Return the [x, y] coordinate for the center point of the cell that contains the specified text.  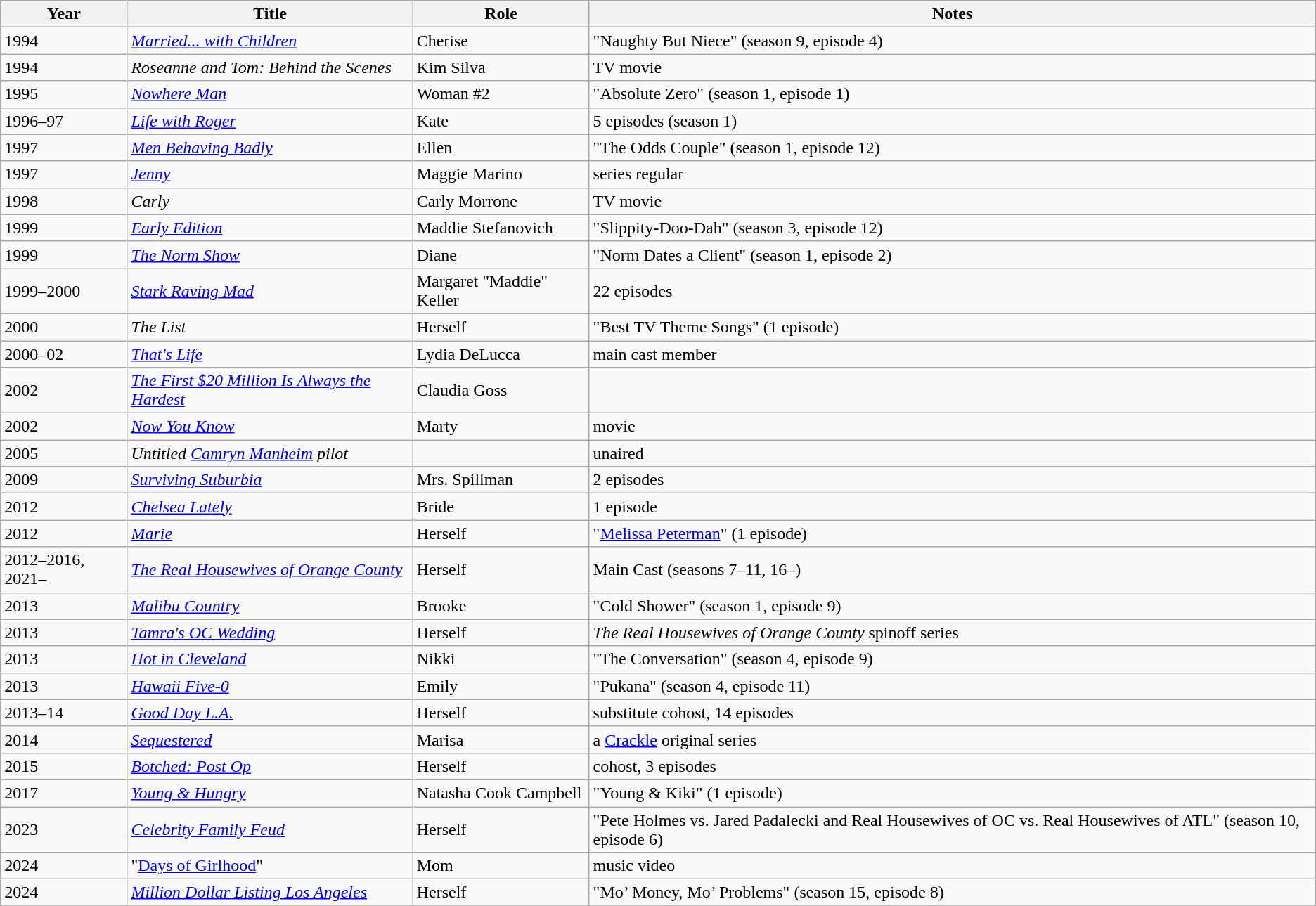
Hot in Cleveland [270, 659]
Marty [501, 427]
Mrs. Spillman [501, 480]
Now You Know [270, 427]
"Young & Kiki" (1 episode) [952, 793]
Chelsea Lately [270, 507]
"Cold Shower" (season 1, episode 9) [952, 606]
2 episodes [952, 480]
"Naughty But Niece" (season 9, episode 4) [952, 41]
Million Dollar Listing Los Angeles [270, 893]
a Crackle original series [952, 739]
music video [952, 866]
Good Day L.A. [270, 713]
"Melissa Peterman" (1 episode) [952, 533]
Notes [952, 14]
Maggie Marino [501, 174]
"Slippity-Doo-Dah" (season 3, episode 12) [952, 228]
The Norm Show [270, 254]
"Absolute Zero" (season 1, episode 1) [952, 94]
series regular [952, 174]
substitute cohost, 14 episodes [952, 713]
Life with Roger [270, 121]
2012–2016, 2021– [64, 569]
unaired [952, 453]
Men Behaving Badly [270, 148]
2015 [64, 766]
Ellen [501, 148]
The First $20 Million Is Always the Hardest [270, 391]
5 episodes (season 1) [952, 121]
Roseanne and Tom: Behind the Scenes [270, 67]
22 episodes [952, 291]
Title [270, 14]
Carly [270, 201]
Marisa [501, 739]
2000–02 [64, 354]
1998 [64, 201]
Claudia Goss [501, 391]
cohost, 3 episodes [952, 766]
2013–14 [64, 713]
Celebrity Family Feud [270, 829]
"The Odds Couple" (season 1, episode 12) [952, 148]
Kim Silva [501, 67]
Hawaii Five-0 [270, 686]
2014 [64, 739]
movie [952, 427]
Maddie Stefanovich [501, 228]
Role [501, 14]
Kate [501, 121]
Emily [501, 686]
Brooke [501, 606]
Young & Hungry [270, 793]
Bride [501, 507]
"Pete Holmes vs. Jared Padalecki and Real Housewives of OC vs. Real Housewives of ATL" (season 10, episode 6) [952, 829]
Lydia DeLucca [501, 354]
Sequestered [270, 739]
Surviving Suburbia [270, 480]
Nikki [501, 659]
2009 [64, 480]
Untitled Camryn Manheim pilot [270, 453]
Main Cast (seasons 7–11, 16–) [952, 569]
Stark Raving Mad [270, 291]
1995 [64, 94]
2017 [64, 793]
Cherise [501, 41]
The Real Housewives of Orange County [270, 569]
Year [64, 14]
"The Conversation" (season 4, episode 9) [952, 659]
Natasha Cook Campbell [501, 793]
"Days of Girlhood" [270, 866]
"Mo’ Money, Mo’ Problems" (season 15, episode 8) [952, 893]
Margaret "Maddie" Keller [501, 291]
1996–97 [64, 121]
The List [270, 327]
Married... with Children [270, 41]
That's Life [270, 354]
Tamra's OC Wedding [270, 633]
Malibu Country [270, 606]
"Pukana" (season 4, episode 11) [952, 686]
1999–2000 [64, 291]
Jenny [270, 174]
Early Edition [270, 228]
1 episode [952, 507]
Mom [501, 866]
2023 [64, 829]
Nowhere Man [270, 94]
Botched: Post Op [270, 766]
2005 [64, 453]
Carly Morrone [501, 201]
The Real Housewives of Orange County spinoff series [952, 633]
Woman #2 [501, 94]
"Best TV Theme Songs" (1 episode) [952, 327]
2000 [64, 327]
Marie [270, 533]
"Norm Dates a Client" (season 1, episode 2) [952, 254]
main cast member [952, 354]
Diane [501, 254]
